Detect which cell encompasses the target text, then output its (x, y) center coordinate. 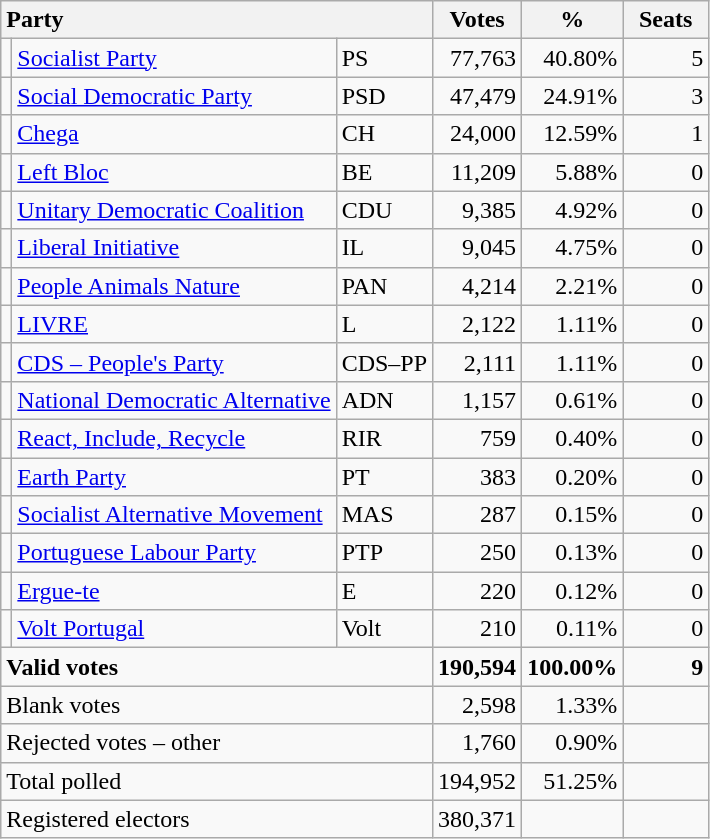
0.13% (572, 553)
5.88% (572, 172)
0.61% (572, 400)
77,763 (478, 58)
% (572, 20)
Unitary Democratic Coalition (174, 210)
Volt (384, 629)
4.75% (572, 248)
9 (666, 667)
Party (217, 20)
24.91% (572, 96)
L (384, 324)
250 (478, 553)
Portuguese Labour Party (174, 553)
PTP (384, 553)
1.33% (572, 705)
CDS–PP (384, 362)
LIVRE (174, 324)
PS (384, 58)
CH (384, 134)
React, Include, Recycle (174, 438)
3 (666, 96)
40.80% (572, 58)
IL (384, 248)
2.21% (572, 286)
People Animals Nature (174, 286)
Blank votes (217, 705)
9,045 (478, 248)
11,209 (478, 172)
Seats (666, 20)
National Democratic Alternative (174, 400)
RIR (384, 438)
Left Bloc (174, 172)
Social Democratic Party (174, 96)
5 (666, 58)
Volt Portugal (174, 629)
210 (478, 629)
2,598 (478, 705)
287 (478, 515)
0.11% (572, 629)
4.92% (572, 210)
0.40% (572, 438)
Registered electors (217, 819)
12.59% (572, 134)
0.90% (572, 743)
PAN (384, 286)
PSD (384, 96)
Ergue-te (174, 591)
E (384, 591)
759 (478, 438)
190,594 (478, 667)
383 (478, 477)
Total polled (217, 781)
1,157 (478, 400)
220 (478, 591)
0.15% (572, 515)
47,479 (478, 96)
BE (384, 172)
Liberal Initiative (174, 248)
9,385 (478, 210)
24,000 (478, 134)
CDS – People's Party (174, 362)
Rejected votes – other (217, 743)
100.00% (572, 667)
0.12% (572, 591)
2,111 (478, 362)
MAS (384, 515)
51.25% (572, 781)
Socialist Alternative Movement (174, 515)
Votes (478, 20)
PT (384, 477)
380,371 (478, 819)
4,214 (478, 286)
Valid votes (217, 667)
Socialist Party (174, 58)
Earth Party (174, 477)
CDU (384, 210)
1,760 (478, 743)
194,952 (478, 781)
ADN (384, 400)
0.20% (572, 477)
Chega (174, 134)
2,122 (478, 324)
1 (666, 134)
